For the text-containing cell, return its midpoint in [X, Y] coordinate format. 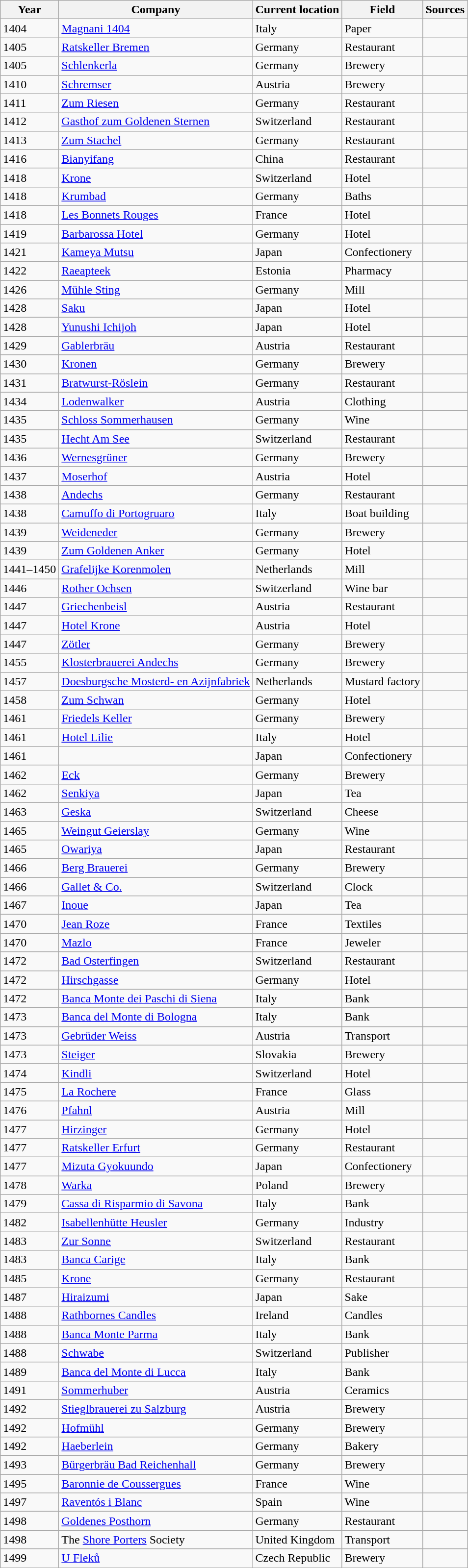
1416 [29, 159]
Banca Monte Parma [156, 1334]
Rother Ochsen [156, 588]
Ratskeller Erfurt [156, 1148]
Ceramics [383, 1390]
Senkiya [156, 793]
Mizuta Gyokuundo [156, 1167]
Zur Sonne [156, 1241]
Cassa di Risparmio di Savona [156, 1204]
Company [156, 10]
Hirzinger [156, 1129]
La Rochere [156, 1092]
Camuffo di Portogruaro [156, 513]
1404 [29, 28]
1410 [29, 84]
1474 [29, 1073]
Boat building [383, 513]
Banca Monte dei Paschi di Siena [156, 998]
Barbarossa Hotel [156, 234]
Banca del Monte di Bologna [156, 1017]
Field [383, 10]
1437 [29, 476]
Hirschgasse [156, 980]
1441–1450 [29, 570]
Raventós i Blanc [156, 1502]
Owariya [156, 849]
Poland [297, 1185]
1446 [29, 588]
1499 [29, 1558]
Sommerhuber [156, 1390]
Schloss Sommerhausen [156, 420]
China [297, 159]
Zum Goldenen Anker [156, 551]
1489 [29, 1371]
Pharmacy [383, 271]
Baronnie de Coussergues [156, 1484]
Hecht Am See [156, 439]
1434 [29, 401]
Moserhof [156, 476]
Krumbad [156, 196]
Gebrüder Weiss [156, 1036]
Industry [383, 1222]
1412 [29, 122]
Mazlo [156, 943]
Bianyifang [156, 159]
Jeweler [383, 943]
Magnani 1404 [156, 28]
Schremser [156, 84]
Hotel Lilie [156, 737]
Raeapteek [156, 271]
Klosterbrauerei Andechs [156, 663]
Rathbornes Candles [156, 1316]
Griechenbeisl [156, 607]
Isabellenhütte Heusler [156, 1222]
Bad Osterfingen [156, 961]
Czech Republic [297, 1558]
Current location [297, 10]
1495 [29, 1484]
Gablerbräu [156, 346]
Mustard factory [383, 681]
Zum Riesen [156, 103]
1493 [29, 1465]
1429 [29, 346]
Textiles [383, 924]
1419 [29, 234]
1479 [29, 1204]
1426 [29, 290]
Bakery [383, 1446]
1436 [29, 457]
Year [29, 10]
Saku [156, 308]
1431 [29, 383]
1430 [29, 364]
Kameya Mutsu [156, 252]
Candles [383, 1316]
Clothing [383, 401]
U Fleků [156, 1558]
Eck [156, 774]
Doesburgsche Mosterd- en Azijnfabriek [156, 681]
Jean Roze [156, 924]
1467 [29, 905]
Gallet & Co. [156, 887]
Geska [156, 812]
Baths [383, 196]
Banca Carige [156, 1260]
1475 [29, 1092]
Hotel Krone [156, 625]
Gasthof zum Goldenen Sternen [156, 122]
Hofmühl [156, 1428]
Pfahnl [156, 1110]
Glass [383, 1092]
United Kingdom [297, 1540]
1463 [29, 812]
Kindli [156, 1073]
Bratwurst-Röslein [156, 383]
1413 [29, 140]
Wernesgrüner [156, 457]
1487 [29, 1297]
Friedels Keller [156, 719]
Slovakia [297, 1054]
Sources [445, 10]
Estonia [297, 271]
Zötler [156, 644]
Stieglbrauerei zu Salzburg [156, 1409]
Goldenes Posthorn [156, 1521]
Yunushi Ichijoh [156, 327]
Mühle Sting [156, 290]
Ratskeller Bremen [156, 47]
Zum Stachel [156, 140]
Wine bar [383, 588]
Sake [383, 1297]
1457 [29, 681]
Weideneder [156, 532]
Ireland [297, 1316]
Haeberlein [156, 1446]
Schwabe [156, 1353]
1421 [29, 252]
Cheese [383, 812]
1485 [29, 1278]
1478 [29, 1185]
1491 [29, 1390]
Spain [297, 1502]
The Shore Porters Society [156, 1540]
1455 [29, 663]
1458 [29, 700]
Zum Schwan [156, 700]
Lodenwalker [156, 401]
1476 [29, 1110]
Grafelijke Korenmolen [156, 570]
Les Bonnets Rouges [156, 215]
Publisher [383, 1353]
Banca del Monte di Lucca [156, 1371]
Paper [383, 28]
Warka [156, 1185]
Weingut Geierslay [156, 831]
1482 [29, 1222]
1422 [29, 271]
Steiger [156, 1054]
Bürgerbräu Bad Reichenhall [156, 1465]
Hiraizumi [156, 1297]
Berg Brauerei [156, 868]
1497 [29, 1502]
1411 [29, 103]
Inoue [156, 905]
Kronen [156, 364]
Andechs [156, 495]
Clock [383, 887]
Schlenkerla [156, 66]
